For the text-containing cell, return its midpoint in [x, y] coordinate format. 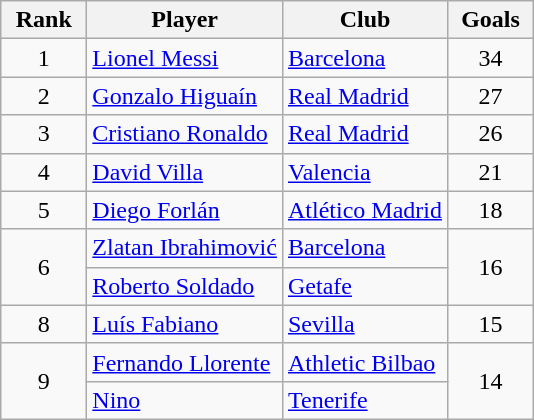
Fernando Llorente [185, 362]
Luís Fabiano [185, 324]
Nino [185, 400]
18 [490, 210]
Goals [490, 20]
34 [490, 58]
15 [490, 324]
5 [44, 210]
Zlatan Ibrahimović [185, 248]
9 [44, 381]
8 [44, 324]
Sevilla [364, 324]
Valencia [364, 172]
David Villa [185, 172]
Cristiano Ronaldo [185, 134]
Club [364, 20]
Lionel Messi [185, 58]
26 [490, 134]
3 [44, 134]
Athletic Bilbao [364, 362]
Player [185, 20]
1 [44, 58]
Diego Forlán [185, 210]
6 [44, 267]
Tenerife [364, 400]
21 [490, 172]
Atlético Madrid [364, 210]
16 [490, 267]
Rank [44, 20]
2 [44, 96]
Roberto Soldado [185, 286]
Gonzalo Higuaín [185, 96]
27 [490, 96]
Getafe [364, 286]
14 [490, 381]
4 [44, 172]
